Scan for the cell matching the given text and deliver its (x, y) coordinate at center. 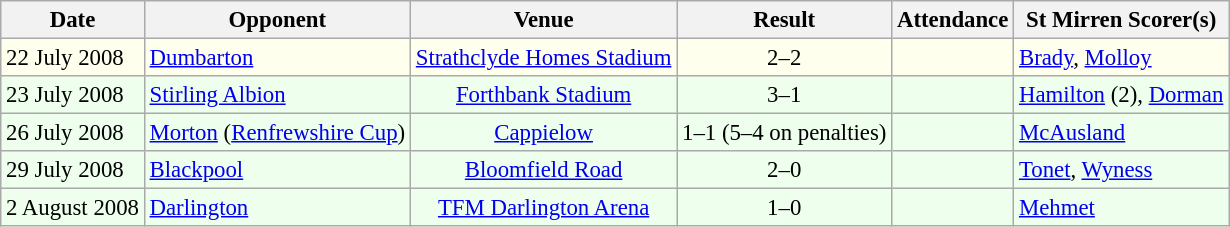
23 July 2008 (73, 95)
Brady, Molloy (1122, 58)
Darlington (277, 208)
29 July 2008 (73, 170)
TFM Darlington Arena (543, 208)
Forthbank Stadium (543, 95)
1–1 (5–4 on penalties) (784, 133)
McAusland (1122, 133)
Stirling Albion (277, 95)
1–0 (784, 208)
3–1 (784, 95)
Cappielow (543, 133)
Bloomfield Road (543, 170)
Blackpool (277, 170)
2 August 2008 (73, 208)
22 July 2008 (73, 58)
2–0 (784, 170)
Result (784, 20)
2–2 (784, 58)
Tonet, Wyness (1122, 170)
Hamilton (2), Dorman (1122, 95)
26 July 2008 (73, 133)
Date (73, 20)
Morton (Renfrewshire Cup) (277, 133)
Dumbarton (277, 58)
Opponent (277, 20)
Attendance (953, 20)
Strathclyde Homes Stadium (543, 58)
St Mirren Scorer(s) (1122, 20)
Mehmet (1122, 208)
Venue (543, 20)
